From the cell containing the given text, extract its center point as (X, Y) coordinate. 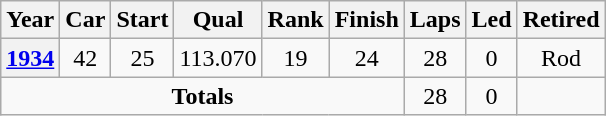
Rank (296, 20)
Retired (561, 20)
25 (142, 58)
Finish (366, 20)
1934 (30, 58)
Totals (203, 96)
24 (366, 58)
19 (296, 58)
Start (142, 20)
Rod (561, 58)
Led (492, 20)
113.070 (218, 58)
42 (86, 58)
Year (30, 20)
Qual (218, 20)
Laps (435, 20)
Car (86, 20)
